Pinpoint the cell where the given text exists, returning its (x, y) midpoint coordinate. 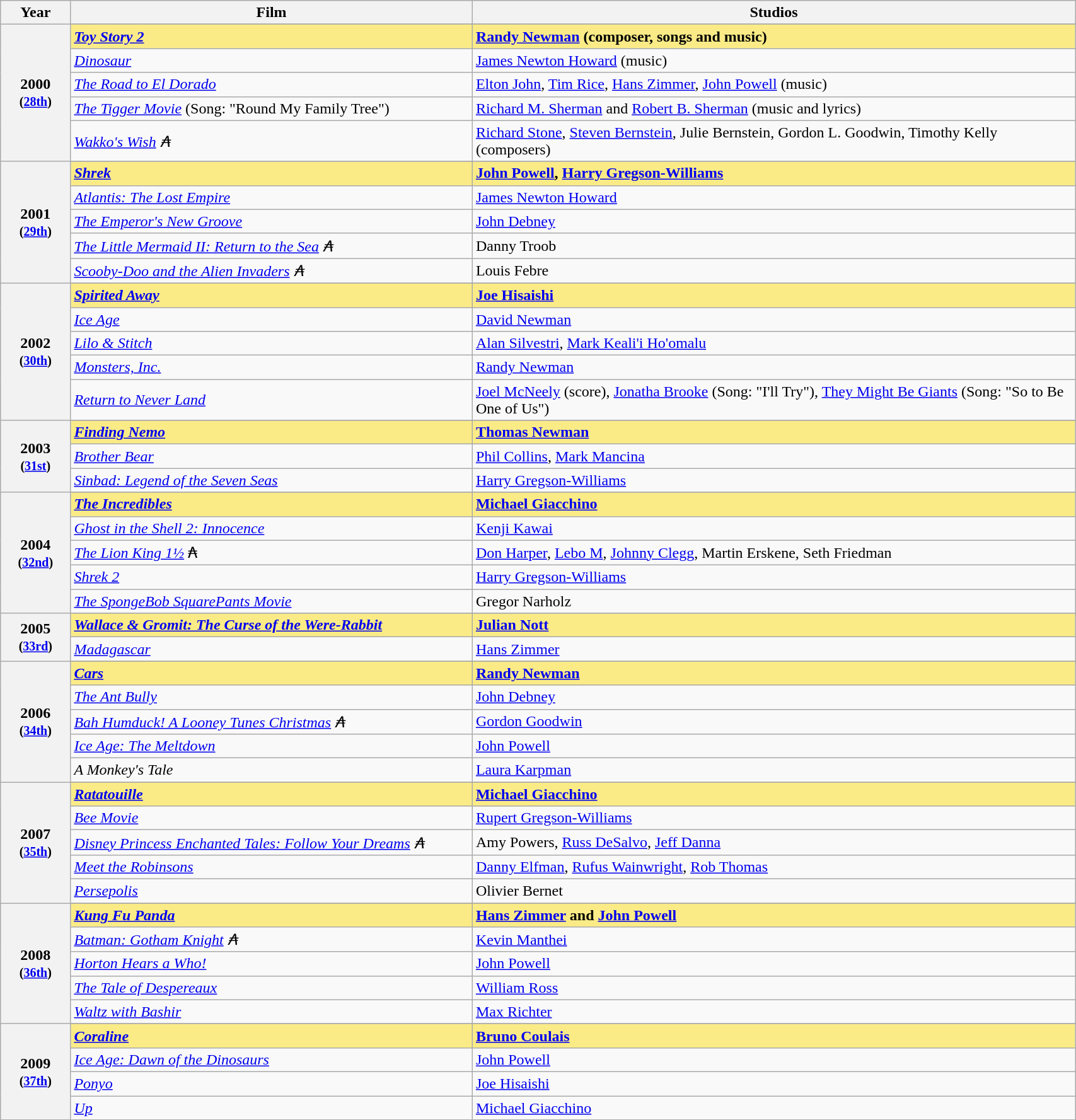
Brother Bear (272, 456)
2003 (31st) (35, 456)
Madagascar (272, 649)
Kevin Manthei (773, 940)
Phil Collins, Mark Mancina (773, 456)
The Little Mermaid II: Return to the Sea ₳ (272, 246)
Horton Hears a Who! (272, 964)
Batman: Gotham Knight ₳ (272, 940)
Alan Silvestri, Mark Keali'i Ho'omalu (773, 344)
Year (35, 13)
The Tigger Movie (Song: "Round My Family Tree") (272, 108)
Ponyo (272, 1083)
The Ant Bully (272, 697)
2009 (37th) (35, 1071)
Louis Febre (773, 271)
Sinbad: Legend of the Seven Seas (272, 480)
John Powell, Harry Gregson-Williams (773, 173)
Danny Elfman, Rufus Wainwright, Rob Thomas (773, 867)
Danny Troob (773, 246)
A Monkey's Tale (272, 770)
2001 (29th) (35, 222)
Film (272, 13)
Bee Movie (272, 818)
The Emperor's New Groove (272, 221)
Waltz with Bashir (272, 1012)
2002 (30th) (35, 352)
Monsters, Inc. (272, 367)
2005 (33rd) (35, 637)
Meet the Robinsons (272, 867)
2006 (34th) (35, 722)
James Newton Howard (773, 197)
Bah Humduck! A Looney Tunes Christmas ₳ (272, 722)
Finding Nemo (272, 432)
William Ross (773, 988)
Ice Age (272, 320)
The Lion King 1½ ₳ (272, 553)
Richard Stone, Steven Bernstein, Julie Bernstein, Gordon L. Goodwin, Timothy Kelly (composers) (773, 141)
Persepolis (272, 891)
Cars (272, 673)
The Road to El Dorado (272, 84)
Kung Fu Panda (272, 915)
2007 (35th) (35, 843)
Hans Zimmer and John Powell (773, 915)
Thomas Newman (773, 432)
Kenji Kawai (773, 528)
Laura Karpman (773, 770)
Gregor Narholz (773, 601)
Coraline (272, 1036)
Ghost in the Shell 2: Innocence (272, 528)
Don Harper, Lebo M, Johnny Clegg, Martin Erskene, Seth Friedman (773, 553)
Olivier Bernet (773, 891)
2000 (28th) (35, 93)
Gordon Goodwin (773, 722)
James Newton Howard (music) (773, 61)
Julian Nott (773, 625)
Spirited Away (272, 295)
Ice Age: Dawn of the Dinosaurs (272, 1059)
Atlantis: The Lost Empire (272, 197)
The Incredibles (272, 504)
Joel McNeely (score), Jonatha Brooke (Song: "I'll Try"), They Might Be Giants (Song: "So to Be One of Us") (773, 400)
Shrek (272, 173)
Wallace & Gromit: The Curse of the Were-Rabbit (272, 625)
David Newman (773, 320)
2008 (36th) (35, 963)
Lilo & Stitch (272, 344)
Bruno Coulais (773, 1036)
Return to Never Land (272, 400)
Ratatouille (272, 794)
Richard M. Sherman and Robert B. Sherman (music and lyrics) (773, 108)
Elton John, Tim Rice, Hans Zimmer, John Powell (music) (773, 84)
Rupert Gregson-Williams (773, 818)
Dinosaur (272, 61)
Disney Princess Enchanted Tales: Follow Your Dreams ₳ (272, 843)
Scooby-Doo and the Alien Invaders ₳ (272, 271)
Ice Age: The Meltdown (272, 746)
Studios (773, 13)
Shrek 2 (272, 577)
The Tale of Despereaux (272, 988)
Max Richter (773, 1012)
2004 (32nd) (35, 553)
Toy Story 2 (272, 37)
Randy Newman (composer, songs and music) (773, 37)
Hans Zimmer (773, 649)
Up (272, 1107)
The SpongeBob SquarePants Movie (272, 601)
Amy Powers, Russ DeSalvo, Jeff Danna (773, 843)
Wakko's Wish ₳ (272, 141)
